Return the (X, Y) coordinate for the center point of the cell that contains the specified text.  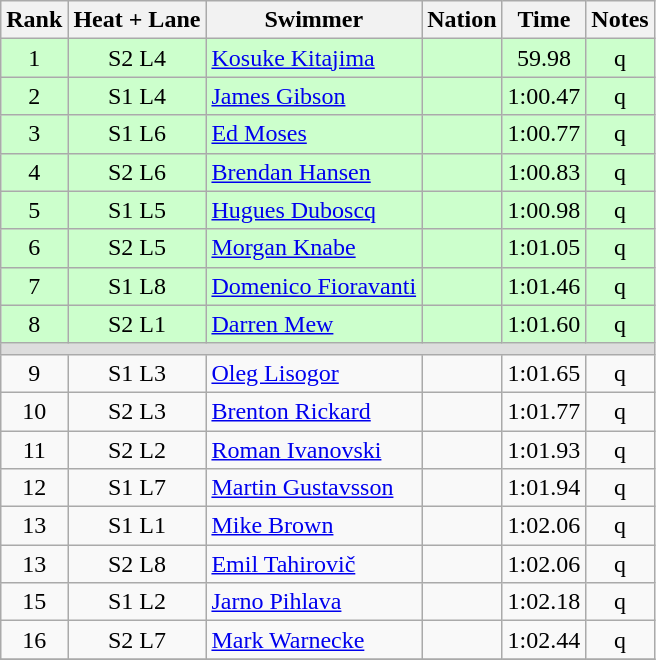
Mike Brown (314, 526)
S1 L7 (137, 488)
Time (544, 20)
S1 L4 (137, 96)
S2 L5 (137, 248)
Nation (462, 20)
1 (34, 58)
Roman Ivanovski (314, 449)
8 (34, 324)
1:01.94 (544, 488)
9 (34, 373)
S2 L6 (137, 172)
12 (34, 488)
Heat + Lane (137, 20)
S2 L4 (137, 58)
Brenton Rickard (314, 411)
1:01.65 (544, 373)
1:01.60 (544, 324)
Kosuke Kitajima (314, 58)
7 (34, 286)
1:01.46 (544, 286)
2 (34, 96)
1:00.83 (544, 172)
Oleg Lisogor (314, 373)
1:00.98 (544, 210)
Ed Moses (314, 134)
6 (34, 248)
Emil Tahirovič (314, 564)
Notes (620, 20)
10 (34, 411)
S2 L8 (137, 564)
1:02.18 (544, 602)
S1 L6 (137, 134)
Hugues Duboscq (314, 210)
Rank (34, 20)
Morgan Knabe (314, 248)
S2 L7 (137, 640)
S1 L5 (137, 210)
1:01.77 (544, 411)
4 (34, 172)
1:01.93 (544, 449)
S2 L1 (137, 324)
Brendan Hansen (314, 172)
59.98 (544, 58)
S2 L3 (137, 411)
15 (34, 602)
1:01.05 (544, 248)
16 (34, 640)
1:02.44 (544, 640)
S2 L2 (137, 449)
Swimmer (314, 20)
S1 L1 (137, 526)
Mark Warnecke (314, 640)
James Gibson (314, 96)
5 (34, 210)
11 (34, 449)
1:00.77 (544, 134)
S1 L2 (137, 602)
Jarno Pihlava (314, 602)
3 (34, 134)
1:00.47 (544, 96)
S1 L8 (137, 286)
S1 L3 (137, 373)
Martin Gustavsson (314, 488)
Domenico Fioravanti (314, 286)
Darren Mew (314, 324)
